Extract the (X, Y) coordinate from the center of the cell holding the provided text.  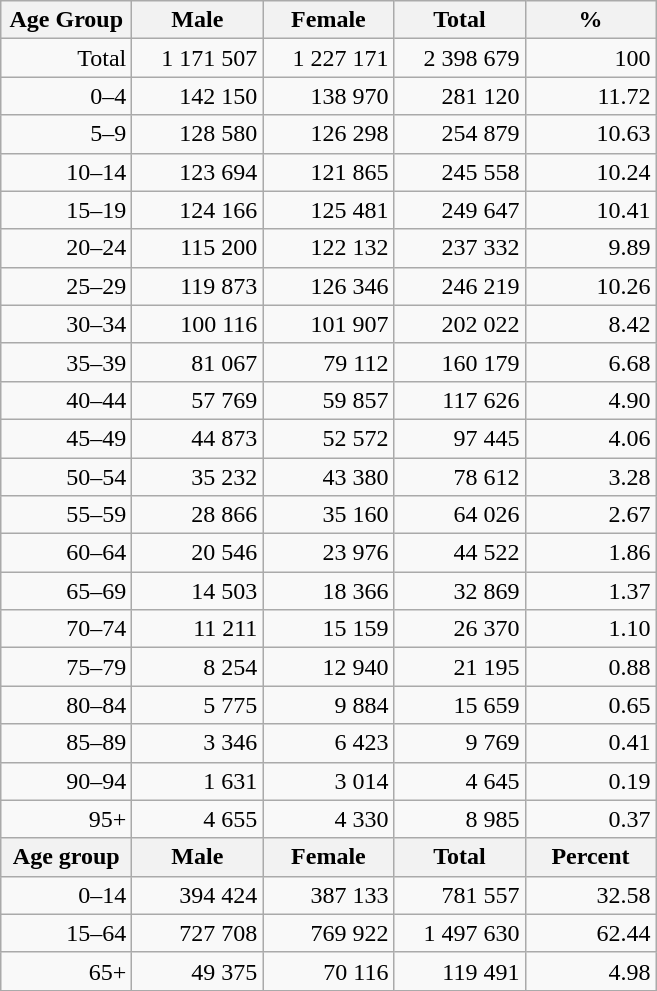
5 775 (198, 705)
18 366 (328, 591)
9 884 (328, 705)
101 907 (328, 324)
65–69 (66, 591)
14 503 (198, 591)
142 150 (198, 96)
21 195 (460, 667)
4 330 (328, 819)
2 398 679 (460, 58)
0.88 (590, 667)
119 873 (198, 286)
1.37 (590, 591)
81 067 (198, 362)
52 572 (328, 438)
100 (590, 58)
117 626 (460, 400)
15–19 (66, 210)
4 655 (198, 819)
% (590, 20)
115 200 (198, 248)
1 227 171 (328, 58)
95+ (66, 819)
727 708 (198, 933)
45–49 (66, 438)
65+ (66, 971)
3.28 (590, 477)
35 160 (328, 515)
23 976 (328, 553)
97 445 (460, 438)
Age group (66, 857)
8 985 (460, 819)
9.89 (590, 248)
8 254 (198, 667)
26 370 (460, 629)
35 232 (198, 477)
43 380 (328, 477)
0.65 (590, 705)
138 970 (328, 96)
769 922 (328, 933)
28 866 (198, 515)
0–14 (66, 895)
0.37 (590, 819)
20 546 (198, 553)
126 346 (328, 286)
78 612 (460, 477)
32.58 (590, 895)
3 014 (328, 781)
119 491 (460, 971)
246 219 (460, 286)
124 166 (198, 210)
3 346 (198, 743)
85–89 (66, 743)
126 298 (328, 134)
394 424 (198, 895)
44 873 (198, 438)
20–24 (66, 248)
121 865 (328, 172)
35–39 (66, 362)
49 375 (198, 971)
2.67 (590, 515)
62.44 (590, 933)
9 769 (460, 743)
10.24 (590, 172)
254 879 (460, 134)
6 423 (328, 743)
79 112 (328, 362)
781 557 (460, 895)
80–84 (66, 705)
1 171 507 (198, 58)
4.06 (590, 438)
122 132 (328, 248)
1 631 (198, 781)
59 857 (328, 400)
50–54 (66, 477)
15 159 (328, 629)
90–94 (66, 781)
10.63 (590, 134)
237 332 (460, 248)
0–4 (66, 96)
40–44 (66, 400)
57 769 (198, 400)
100 116 (198, 324)
1.10 (590, 629)
249 647 (460, 210)
281 120 (460, 96)
6.68 (590, 362)
160 179 (460, 362)
1.86 (590, 553)
11.72 (590, 96)
60–64 (66, 553)
387 133 (328, 895)
12 940 (328, 667)
202 022 (460, 324)
4 645 (460, 781)
15–64 (66, 933)
0.41 (590, 743)
5–9 (66, 134)
4.90 (590, 400)
25–29 (66, 286)
10.41 (590, 210)
123 694 (198, 172)
128 580 (198, 134)
Percent (590, 857)
4.98 (590, 971)
10.26 (590, 286)
10–14 (66, 172)
11 211 (198, 629)
55–59 (66, 515)
70–74 (66, 629)
32 869 (460, 591)
1 497 630 (460, 933)
64 026 (460, 515)
44 522 (460, 553)
Age Group (66, 20)
0.19 (590, 781)
8.42 (590, 324)
125 481 (328, 210)
245 558 (460, 172)
15 659 (460, 705)
30–34 (66, 324)
70 116 (328, 971)
75–79 (66, 667)
